Scan for the cell matching the given text and deliver its (x, y) coordinate at center. 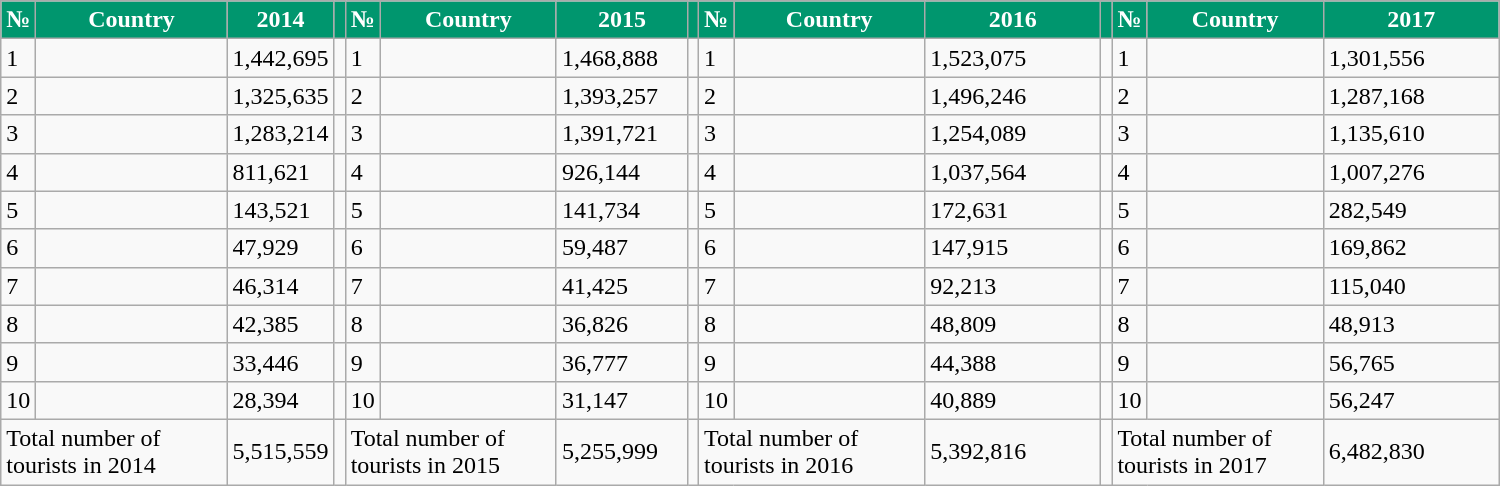
2017 (1411, 20)
1,301,556 (1411, 58)
2015 (622, 20)
92,213 (1013, 286)
46,314 (280, 286)
48,809 (1013, 324)
169,862 (1411, 248)
282,549 (1411, 210)
1,442,695 (280, 58)
6,482,830 (1411, 452)
Total number of tourists in 2015 (450, 452)
1,283,214 (280, 134)
31,147 (622, 400)
42,385 (280, 324)
147,915 (1013, 248)
172,631 (1013, 210)
1,496,246 (1013, 96)
1,391,721 (622, 134)
Total number of tourists in 2017 (1218, 452)
56,765 (1411, 362)
141,734 (622, 210)
59,487 (622, 248)
36,777 (622, 362)
28,394 (280, 400)
143,521 (280, 210)
2016 (1013, 20)
36,826 (622, 324)
40,889 (1013, 400)
1,007,276 (1411, 172)
1,325,635 (280, 96)
115,040 (1411, 286)
1,135,610 (1411, 134)
44,388 (1013, 362)
5,515,559 (280, 452)
1,523,075 (1013, 58)
5,392,816 (1013, 452)
1,254,089 (1013, 134)
48,913 (1411, 324)
811,621 (280, 172)
2014 (280, 20)
5,255,999 (622, 452)
1,287,168 (1411, 96)
47,929 (280, 248)
1,037,564 (1013, 172)
926,144 (622, 172)
41,425 (622, 286)
1,468,888 (622, 58)
Total number of tourists in 2014 (114, 452)
Total number of tourists in 2016 (811, 452)
33,446 (280, 362)
56,247 (1411, 400)
1,393,257 (622, 96)
